Provide the [x, y] coordinate of the cell's center where the given text is located.  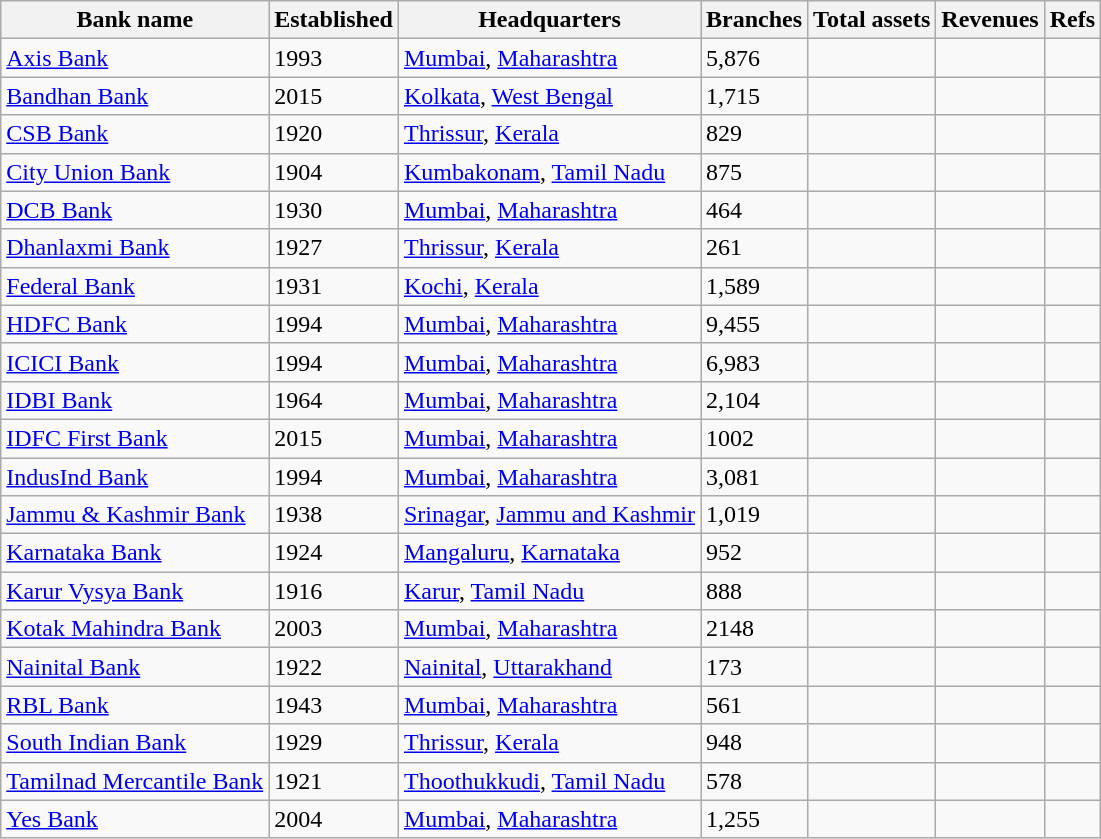
1927 [334, 248]
9,455 [754, 324]
875 [754, 172]
ICICI Bank [135, 362]
DCB Bank [135, 210]
Axis Bank [135, 58]
1930 [334, 210]
Bank name [135, 20]
1929 [334, 743]
IDFC First Bank [135, 438]
Kolkata, West Bengal [549, 96]
Kochi, Kerala [549, 286]
1002 [754, 438]
South Indian Bank [135, 743]
578 [754, 781]
261 [754, 248]
1,715 [754, 96]
IndusInd Bank [135, 477]
1943 [334, 705]
Total assets [872, 20]
561 [754, 705]
Revenues [990, 20]
Tamilnad Mercantile Bank [135, 781]
2004 [334, 819]
Srinagar, Jammu and Kashmir [549, 515]
1920 [334, 134]
1904 [334, 172]
Thoothukkudi, Tamil Nadu [549, 781]
1,255 [754, 819]
Bandhan Bank [135, 96]
Refs [1072, 20]
IDBI Bank [135, 400]
1931 [334, 286]
1938 [334, 515]
1921 [334, 781]
1924 [334, 553]
Karnataka Bank [135, 553]
City Union Bank [135, 172]
Branches [754, 20]
6,983 [754, 362]
Nainital Bank [135, 667]
952 [754, 553]
2003 [334, 629]
Kumbakonam, Tamil Nadu [549, 172]
5,876 [754, 58]
Nainital, Uttarakhand [549, 667]
1,589 [754, 286]
Established [334, 20]
HDFC Bank [135, 324]
2,104 [754, 400]
Dhanlaxmi Bank [135, 248]
Yes Bank [135, 819]
829 [754, 134]
1,019 [754, 515]
1964 [334, 400]
Jammu & Kashmir Bank [135, 515]
173 [754, 667]
888 [754, 591]
1916 [334, 591]
Kotak Mahindra Bank [135, 629]
1922 [334, 667]
CSB Bank [135, 134]
Federal Bank [135, 286]
Karur Vysya Bank [135, 591]
RBL Bank [135, 705]
3,081 [754, 477]
1993 [334, 58]
Karur, Tamil Nadu [549, 591]
Mangaluru, Karnataka [549, 553]
948 [754, 743]
2148 [754, 629]
464 [754, 210]
Headquarters [549, 20]
